Extract the (x, y) coordinate from the center of the cell holding the provided text.  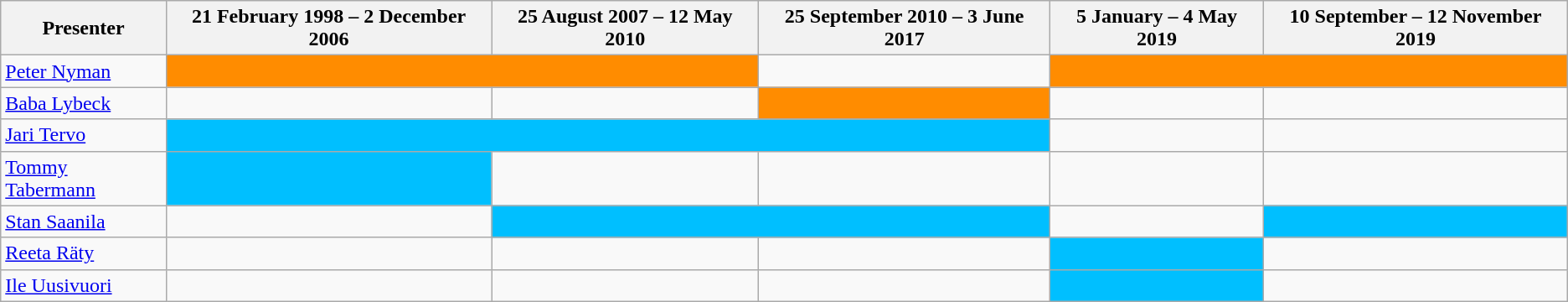
Presenter (84, 29)
10 September – 12 November 2019 (1416, 29)
25 September 2010 – 3 June 2017 (905, 29)
Stan Saanila (84, 221)
Ile Uusivuori (84, 285)
Reeta Räty (84, 253)
Jari Tervo (84, 135)
Peter Nyman (84, 71)
Baba Lybeck (84, 103)
Tommy Tabermann (84, 178)
21 February 1998 – 2 December 2006 (328, 29)
25 August 2007 – 12 May 2010 (625, 29)
5 January – 4 May 2019 (1158, 29)
